Return (x, y) of the center of cell containing provided text 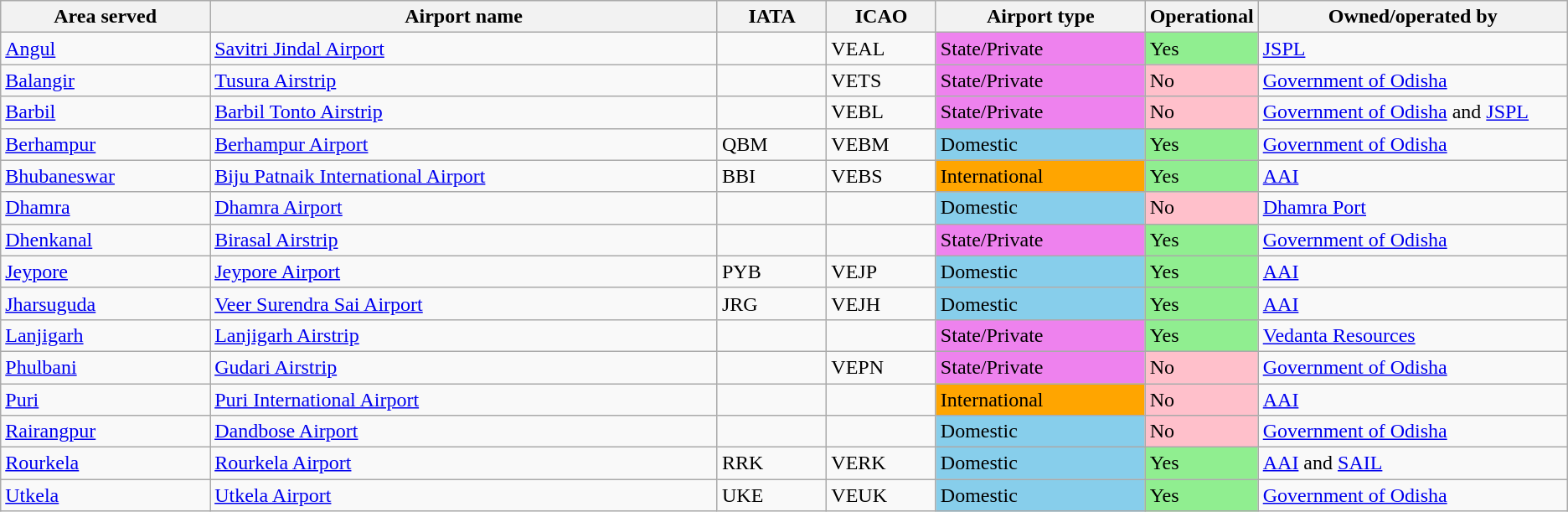
VEUK (881, 495)
JRG (771, 303)
ICAO (881, 17)
Barbil Tonto Airstrip (464, 112)
Dhamra (106, 208)
Jeypore Airport (464, 272)
Dhamra Port (1412, 208)
Berhampur (106, 144)
Savitri Jindal Airport (464, 49)
Angul (106, 49)
Airport type (1040, 17)
Barbil (106, 112)
VETS (881, 80)
Puri International Airport (464, 400)
Biju Patnaik International Airport (464, 176)
VEJH (881, 303)
VEBS (881, 176)
Operational (1201, 17)
Lanjigarh Airstrip (464, 335)
Berhampur Airport (464, 144)
Birasal Airstrip (464, 240)
BBI (771, 176)
JSPL (1412, 49)
RRK (771, 463)
UKE (771, 495)
Veer Surendra Sai Airport (464, 303)
Owned/operated by (1412, 17)
AAI and SAIL (1412, 463)
Airport name (464, 17)
Bhubaneswar (106, 176)
Jeypore (106, 272)
Government of Odisha and JSPL (1412, 112)
Phulbani (106, 367)
Balangir (106, 80)
VEBM (881, 144)
Tusura Airstrip (464, 80)
Dhenkanal (106, 240)
Area served (106, 17)
Utkela (106, 495)
VEAL (881, 49)
VEPN (881, 367)
Rourkela Airport (464, 463)
Dhamra Airport (464, 208)
Jharsuguda (106, 303)
VERK (881, 463)
PYB (771, 272)
Dandbose Airport (464, 432)
Utkela Airport (464, 495)
Puri (106, 400)
Vedanta Resources (1412, 335)
VEBL (881, 112)
VEJP (881, 272)
Lanjigarh (106, 335)
QBM (771, 144)
Rourkela (106, 463)
IATA (771, 17)
Gudari Airstrip (464, 367)
Rairangpur (106, 432)
